From the cell containing the given text, extract its center point as (X, Y) coordinate. 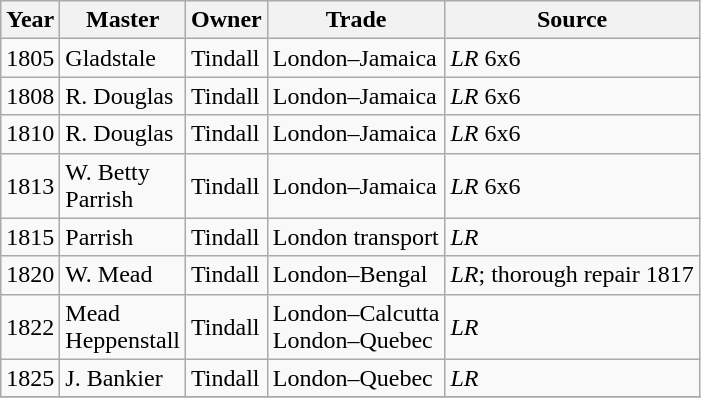
Gladstale (123, 58)
1813 (30, 186)
Year (30, 20)
J. Bankier (123, 378)
London transport (356, 237)
London–CalcuttaLondon–Quebec (356, 326)
Owner (227, 20)
1820 (30, 275)
MeadHeppenstall (123, 326)
Parrish (123, 237)
LR; thorough repair 1817 (572, 275)
Source (572, 20)
London–Bengal (356, 275)
1822 (30, 326)
W. BettyParrish (123, 186)
1805 (30, 58)
W. Mead (123, 275)
1825 (30, 378)
London–Quebec (356, 378)
Trade (356, 20)
1808 (30, 96)
1810 (30, 134)
Master (123, 20)
1815 (30, 237)
